Extract the [X, Y] coordinate from the center of the cell holding the provided text.  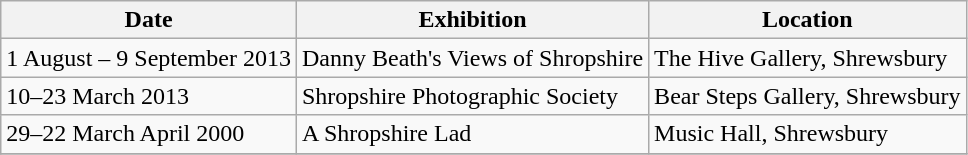
A Shropshire Lad [472, 134]
Danny Beath's Views of Shropshire [472, 58]
10–23 March 2013 [149, 96]
1 August – 9 September 2013 [149, 58]
Shropshire Photographic Society [472, 96]
Location [808, 20]
Bear Steps Gallery, Shrewsbury [808, 96]
Music Hall, Shrewsbury [808, 134]
29–22 March April 2000 [149, 134]
Exhibition [472, 20]
The Hive Gallery, Shrewsbury [808, 58]
Date [149, 20]
